Determine the (x, y) coordinate at the center of the cell enclosing the given text.  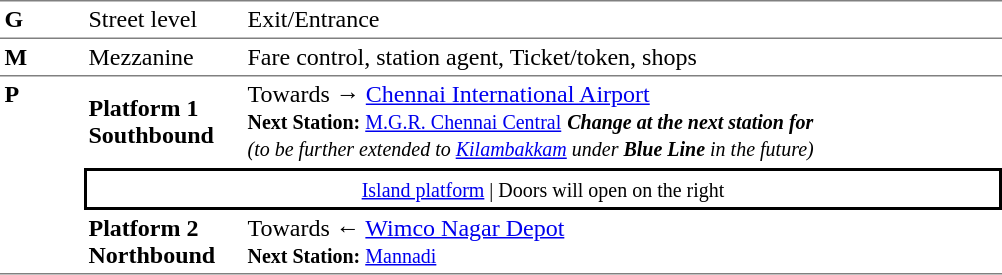
Fare control, station agent, Ticket/token, shops (622, 58)
Platform 1Southbound (164, 122)
Exit/Entrance (622, 20)
Mezzanine (164, 58)
Street level (164, 20)
Platform 2Northbound (164, 242)
M (42, 58)
Towards ← Wimco Nagar DepotNext Station: Mannadi (622, 242)
G (42, 20)
Island platform | Doors will open on the right (543, 189)
P (42, 175)
